Extract the (x, y) coordinate from the center of the cell holding the provided text.  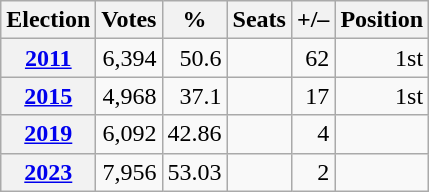
2 (312, 172)
6,394 (129, 58)
37.1 (194, 96)
6,092 (129, 134)
Seats (259, 20)
50.6 (194, 58)
+/– (312, 20)
2015 (48, 96)
Position (382, 20)
Votes (129, 20)
2011 (48, 58)
62 (312, 58)
% (194, 20)
7,956 (129, 172)
53.03 (194, 172)
4 (312, 134)
42.86 (194, 134)
2019 (48, 134)
Election (48, 20)
17 (312, 96)
2023 (48, 172)
4,968 (129, 96)
